Capture the cell that displays the provided text and extract its [x, y] central coordinate. 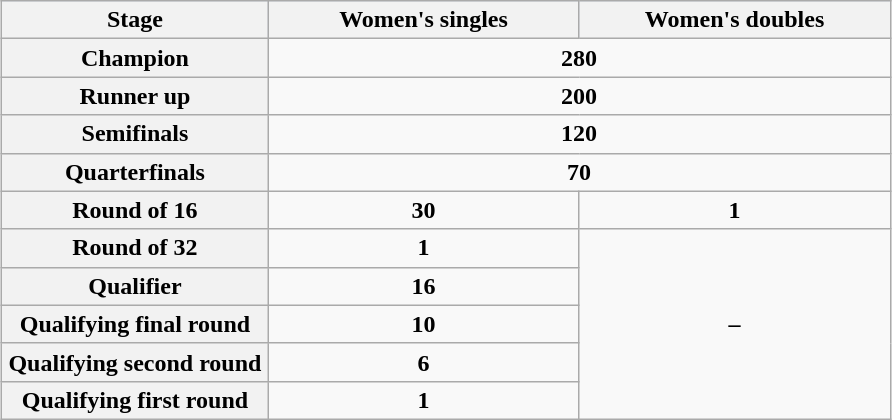
Champion [135, 58]
120 [579, 134]
30 [424, 210]
Women's singles [424, 20]
Qualifier [135, 286]
10 [424, 324]
Semifinals [135, 134]
16 [424, 286]
Qualifying final round [135, 324]
– [734, 324]
280 [579, 58]
200 [579, 96]
Women's doubles [734, 20]
Qualifying first round [135, 400]
6 [424, 362]
Round of 16 [135, 210]
Quarterfinals [135, 172]
70 [579, 172]
Qualifying second round [135, 362]
Round of 32 [135, 248]
Runner up [135, 96]
Stage [135, 20]
